Detect which cell encompasses the target text, then output its (x, y) center coordinate. 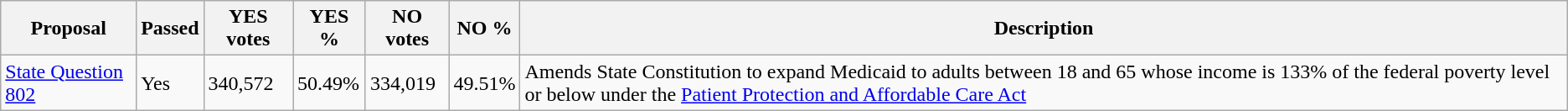
Yes (170, 82)
Description (1044, 29)
340,572 (248, 82)
State Question 802 (69, 82)
Proposal (69, 29)
NO % (484, 29)
NO votes (407, 29)
YES votes (248, 29)
49.51% (484, 82)
334,019 (407, 82)
Passed (170, 29)
50.49% (330, 82)
YES % (330, 29)
